Capture the cell that displays the provided text and extract its [x, y] central coordinate. 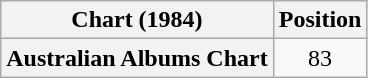
Chart (1984) [137, 20]
83 [320, 58]
Australian Albums Chart [137, 58]
Position [320, 20]
